Find where the given text appears and provide that cell's center as (X, Y) coordinate. 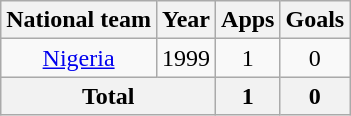
Apps (248, 20)
National team (79, 20)
Nigeria (79, 58)
Total (108, 96)
Goals (315, 20)
1999 (186, 58)
Year (186, 20)
